Return [x, y] of the center of cell containing provided text 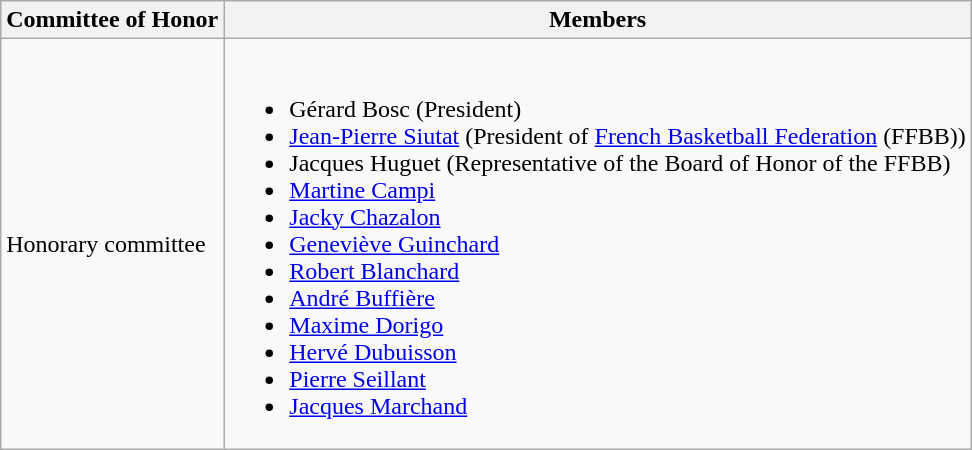
Honorary committee [112, 244]
Members [598, 20]
Committee of Honor [112, 20]
